Locate the cell with the specified text and output its [X, Y] center coordinate. 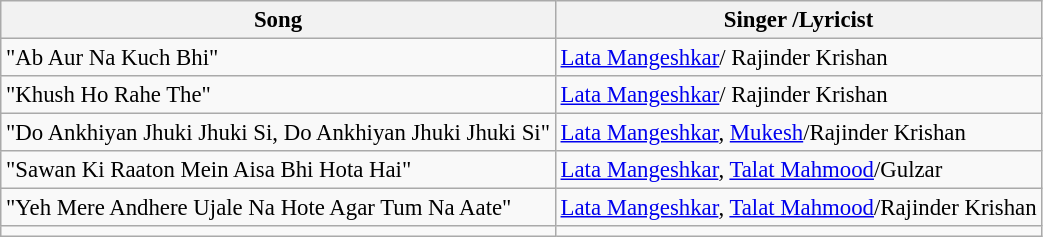
"Sawan Ki Raaton Mein Aisa Bhi Hota Hai" [278, 170]
"Khush Ho Rahe The" [278, 95]
Lata Mangeshkar, Talat Mahmood/Rajinder Krishan [798, 208]
Lata Mangeshkar, Talat Mahmood/Gulzar [798, 170]
Song [278, 20]
"Do Ankhiyan Jhuki Jhuki Si, Do Ankhiyan Jhuki Jhuki Si" [278, 133]
"Ab Aur Na Kuch Bhi" [278, 58]
"Yeh Mere Andhere Ujale Na Hote Agar Tum Na Aate" [278, 208]
Singer /Lyricist [798, 20]
Lata Mangeshkar, Mukesh/Rajinder Krishan [798, 133]
